Return (X, Y) of the center of cell containing provided text 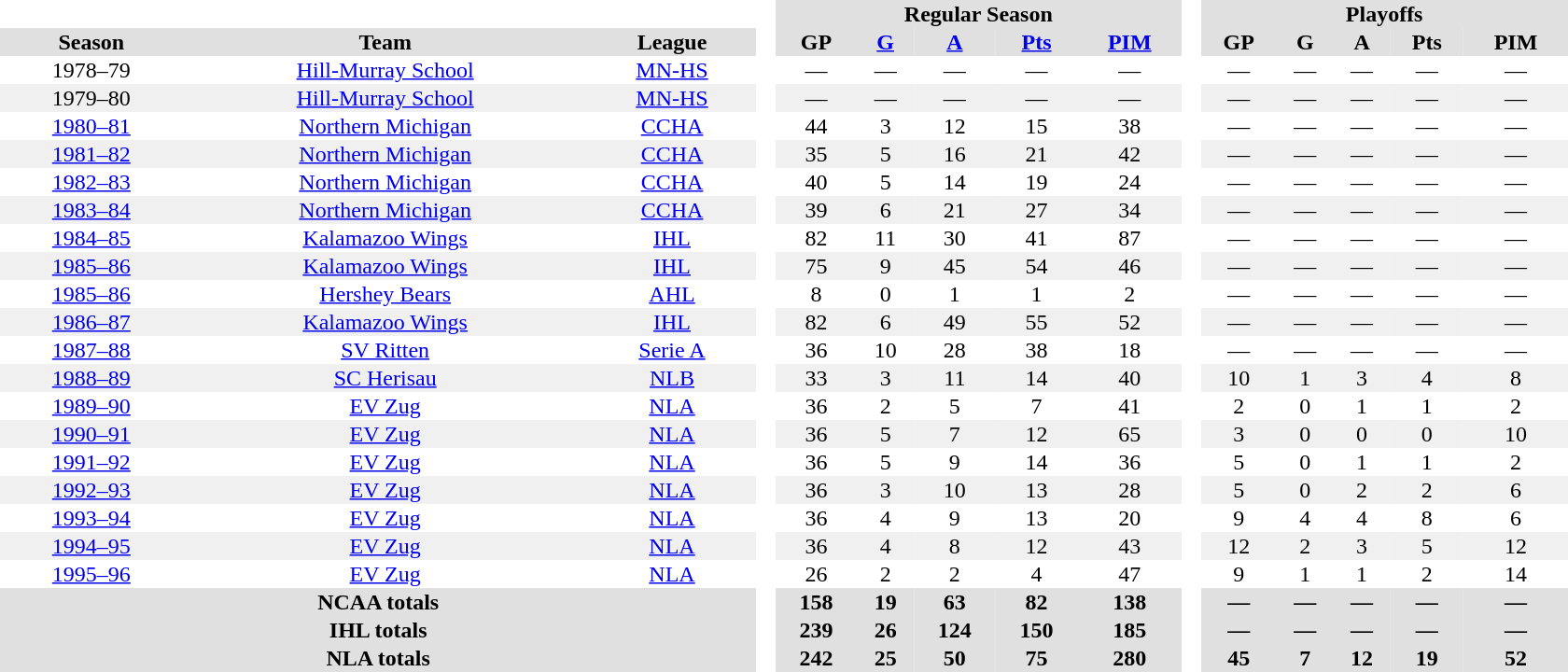
27 (1037, 210)
65 (1129, 434)
87 (1129, 238)
39 (817, 210)
Team (385, 42)
20 (1129, 518)
League (672, 42)
1984–85 (91, 238)
50 (955, 658)
16 (955, 154)
150 (1037, 630)
242 (817, 658)
NLB (672, 378)
1989–90 (91, 406)
IHL totals (378, 630)
1995–96 (91, 574)
63 (955, 602)
SC Herisau (385, 378)
280 (1129, 658)
30 (955, 238)
NCAA totals (378, 602)
138 (1129, 602)
42 (1129, 154)
1979–80 (91, 98)
1988–89 (91, 378)
15 (1037, 126)
1983–84 (91, 210)
1994–95 (91, 546)
43 (1129, 546)
239 (817, 630)
46 (1129, 266)
33 (817, 378)
1978–79 (91, 70)
124 (955, 630)
1991–92 (91, 462)
1986–87 (91, 322)
1982–83 (91, 182)
25 (885, 658)
34 (1129, 210)
1987–88 (91, 350)
49 (955, 322)
47 (1129, 574)
1993–94 (91, 518)
Hershey Bears (385, 294)
NLA totals (378, 658)
Regular Season (978, 14)
Serie A (672, 350)
35 (817, 154)
1992–93 (91, 490)
55 (1037, 322)
44 (817, 126)
1980–81 (91, 126)
Playoffs (1384, 14)
54 (1037, 266)
158 (817, 602)
1981–82 (91, 154)
Season (91, 42)
185 (1129, 630)
24 (1129, 182)
AHL (672, 294)
1990–91 (91, 434)
18 (1129, 350)
SV Ritten (385, 350)
